Output the [x, y] coordinate of the center of the cell containing the given text.  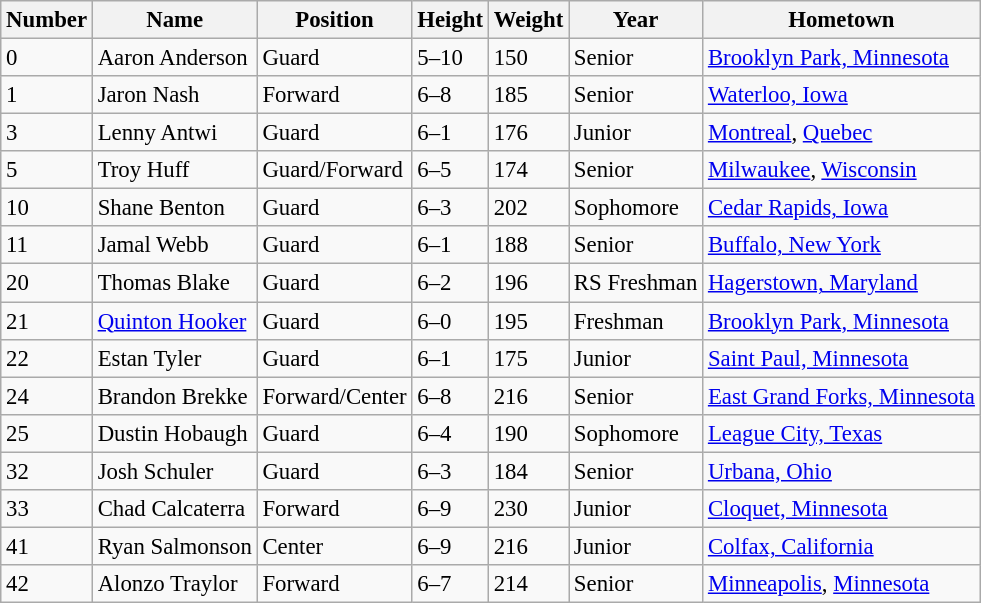
East Grand Forks, Minnesota [842, 396]
League City, Texas [842, 433]
Estan Tyler [174, 358]
6–7 [450, 584]
33 [47, 509]
11 [47, 245]
Number [47, 20]
20 [47, 283]
Waterloo, Iowa [842, 95]
Forward/Center [334, 396]
Milwaukee, Wisconsin [842, 170]
150 [528, 58]
184 [528, 471]
3 [47, 133]
Guard/Forward [334, 170]
RS Freshman [636, 283]
1 [47, 95]
Urbana, Ohio [842, 471]
0 [47, 58]
6–4 [450, 433]
Buffalo, New York [842, 245]
Colfax, California [842, 546]
Position [334, 20]
6–0 [450, 321]
32 [47, 471]
196 [528, 283]
202 [528, 208]
Minneapolis, Minnesota [842, 584]
Aaron Anderson [174, 58]
Alonzo Traylor [174, 584]
Height [450, 20]
Freshman [636, 321]
Hagerstown, Maryland [842, 283]
Dustin Hobaugh [174, 433]
Brandon Brekke [174, 396]
22 [47, 358]
Montreal, Quebec [842, 133]
230 [528, 509]
5–10 [450, 58]
Saint Paul, Minnesota [842, 358]
Josh Schuler [174, 471]
Shane Benton [174, 208]
41 [47, 546]
Hometown [842, 20]
Jaron Nash [174, 95]
188 [528, 245]
Lenny Antwi [174, 133]
214 [528, 584]
Cloquet, Minnesota [842, 509]
185 [528, 95]
Weight [528, 20]
21 [47, 321]
6–5 [450, 170]
Chad Calcaterra [174, 509]
25 [47, 433]
Troy Huff [174, 170]
6–2 [450, 283]
Center [334, 546]
Name [174, 20]
Cedar Rapids, Iowa [842, 208]
10 [47, 208]
195 [528, 321]
Thomas Blake [174, 283]
Quinton Hooker [174, 321]
42 [47, 584]
Ryan Salmonson [174, 546]
175 [528, 358]
Year [636, 20]
5 [47, 170]
174 [528, 170]
176 [528, 133]
24 [47, 396]
190 [528, 433]
Jamal Webb [174, 245]
